Scan for the cell matching the given text and deliver its [x, y] coordinate at center. 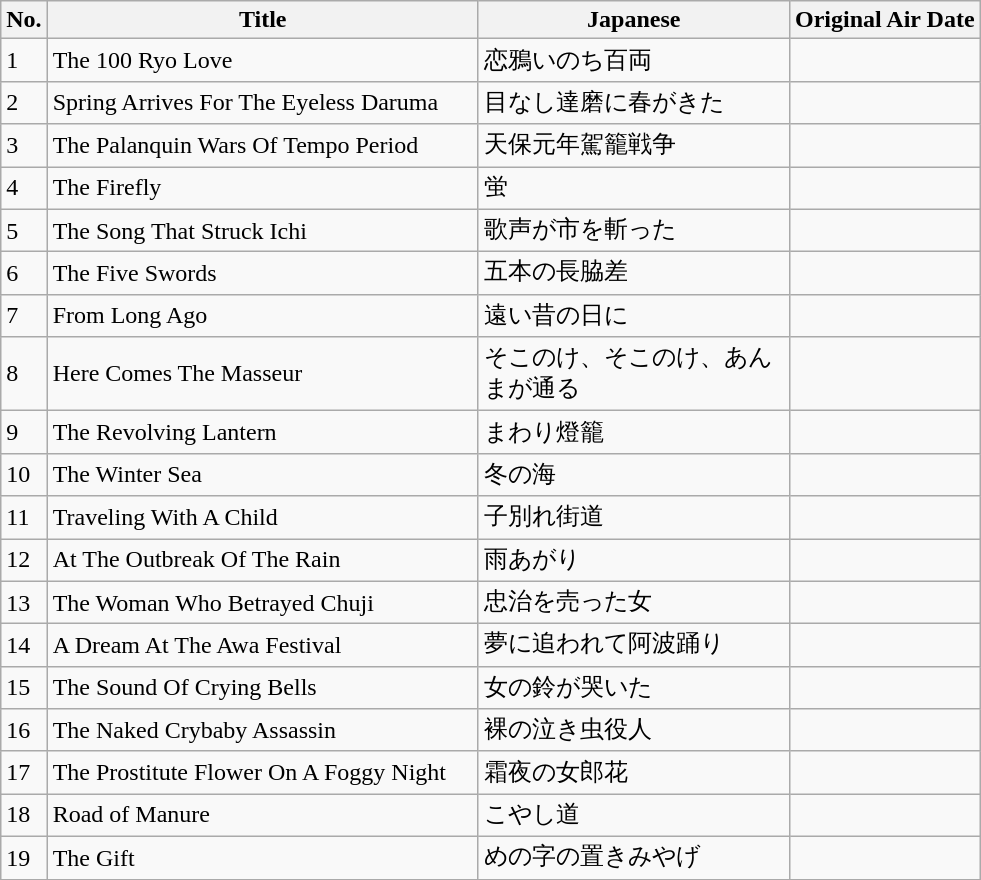
恋鴉いのち百両 [634, 60]
女の鈴が哭いた [634, 688]
5 [24, 230]
五本の長脇差 [634, 274]
天保元年駕籠戦争 [634, 146]
Road of Manure [262, 816]
Japanese [634, 20]
9 [24, 432]
The Sound Of Crying Bells [262, 688]
1 [24, 60]
The Song That Struck Ichi [262, 230]
目なし達磨に春がきた [634, 102]
裸の泣き虫役人 [634, 730]
雨あがり [634, 560]
The Revolving Lantern [262, 432]
10 [24, 474]
Original Air Date [884, 20]
A Dream At The Awa Festival [262, 646]
The Gift [262, 858]
こやし道 [634, 816]
めの字の置きみやげ [634, 858]
14 [24, 646]
17 [24, 772]
At The Outbreak Of The Rain [262, 560]
そこのけ、そこのけ、あんまが通る [634, 374]
16 [24, 730]
The Palanquin Wars Of Tempo Period [262, 146]
2 [24, 102]
冬の海 [634, 474]
蛍 [634, 188]
歌声が市を斬った [634, 230]
13 [24, 602]
12 [24, 560]
The Five Swords [262, 274]
3 [24, 146]
The Woman Who Betrayed Chuji [262, 602]
18 [24, 816]
Traveling With A Child [262, 518]
11 [24, 518]
まわり燈籠 [634, 432]
The Prostitute Flower On A Foggy Night [262, 772]
The Firefly [262, 188]
The 100 Ryo Love [262, 60]
子別れ街道 [634, 518]
15 [24, 688]
7 [24, 316]
夢に追われて阿波踊り [634, 646]
Here Comes The Masseur [262, 374]
Spring Arrives For The Eyeless Daruma [262, 102]
No. [24, 20]
忠治を売った女 [634, 602]
4 [24, 188]
From Long Ago [262, 316]
6 [24, 274]
Title [262, 20]
19 [24, 858]
The Naked Crybaby Assassin [262, 730]
遠い昔の日に [634, 316]
霜夜の女郎花 [634, 772]
The Winter Sea [262, 474]
8 [24, 374]
